For the text-containing cell, return its midpoint in (x, y) coordinate format. 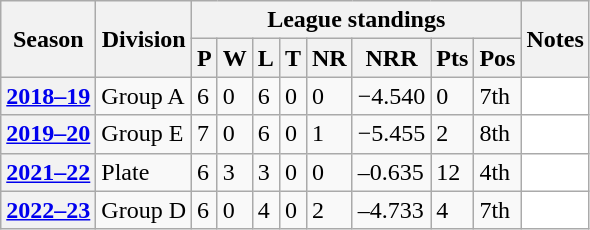
12 (452, 172)
League standings (356, 20)
Pts (452, 58)
T (292, 58)
8th (498, 134)
NR (329, 58)
Group E (144, 134)
4th (498, 172)
2018–19 (48, 96)
7 (205, 134)
Group D (144, 210)
P (205, 58)
1 (329, 134)
–0.635 (392, 172)
–4.733 (392, 210)
2021–22 (48, 172)
NRR (392, 58)
Group A (144, 96)
Season (48, 39)
W (234, 58)
2019–20 (48, 134)
2022–23 (48, 210)
−4.540 (392, 96)
Pos (498, 58)
Division (144, 39)
Plate (144, 172)
Notes (555, 39)
−5.455 (392, 134)
L (266, 58)
